Return the [X, Y] coordinate for the center point of the cell that contains the specified text.  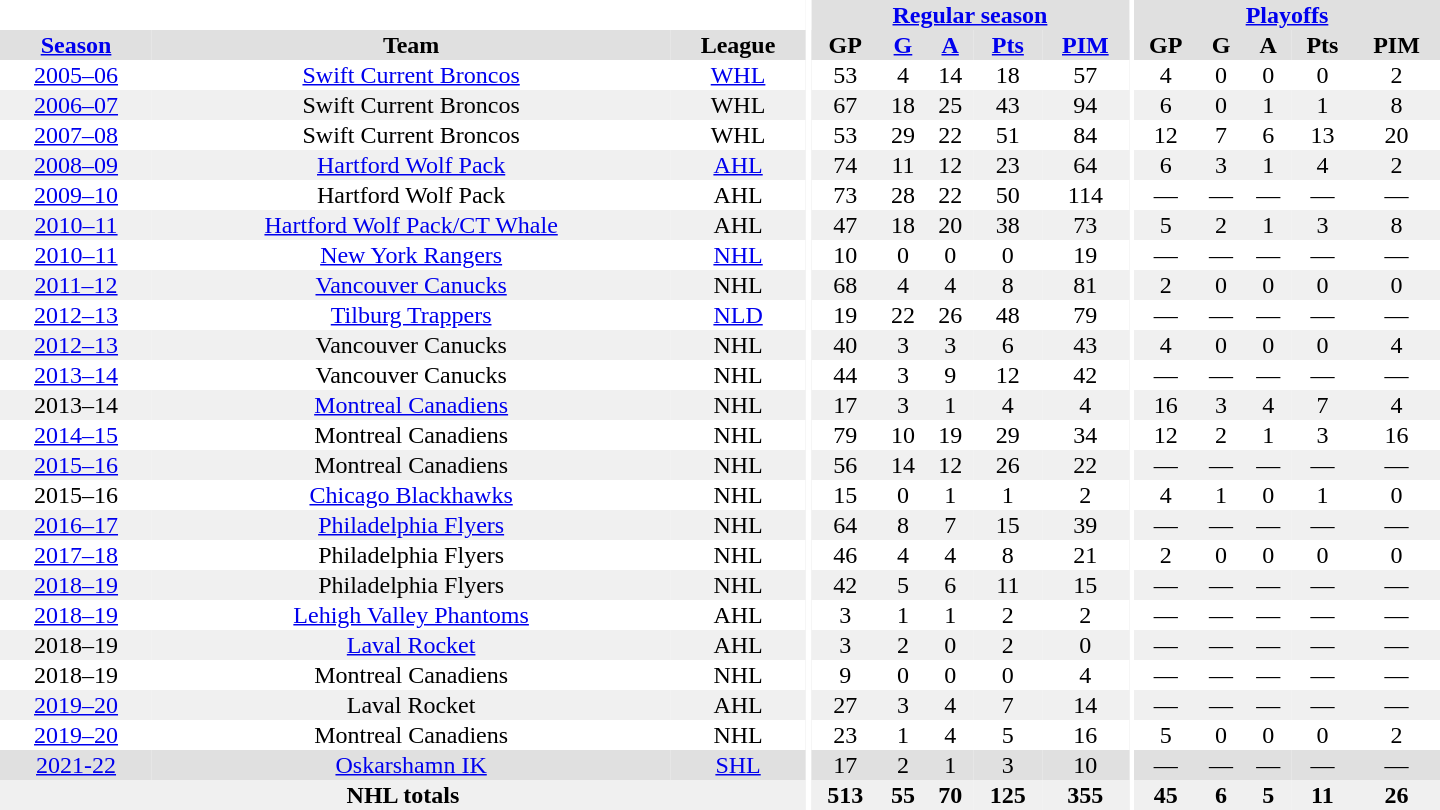
Team [411, 45]
46 [845, 555]
2009–10 [76, 195]
21 [1086, 555]
2005–06 [76, 75]
League [738, 45]
45 [1166, 795]
57 [1086, 75]
NHL totals [403, 795]
2008–09 [76, 165]
74 [845, 165]
2021-22 [76, 765]
2011–12 [76, 285]
2007–08 [76, 135]
Playoffs [1287, 15]
94 [1086, 105]
51 [1008, 135]
2014–15 [76, 435]
513 [845, 795]
81 [1086, 285]
2006–07 [76, 105]
355 [1086, 795]
2017–18 [76, 555]
2016–17 [76, 525]
38 [1008, 225]
47 [845, 225]
55 [902, 795]
48 [1008, 315]
28 [902, 195]
44 [845, 375]
40 [845, 345]
Regular season [970, 15]
Chicago Blackhawks [411, 495]
New York Rangers [411, 255]
125 [1008, 795]
Tilburg Trappers [411, 315]
67 [845, 105]
13 [1322, 135]
NLD [738, 315]
84 [1086, 135]
Season [76, 45]
27 [845, 705]
114 [1086, 195]
39 [1086, 525]
34 [1086, 435]
68 [845, 285]
SHL [738, 765]
50 [1008, 195]
Hartford Wolf Pack/CT Whale [411, 225]
Oskarshamn IK [411, 765]
25 [950, 105]
70 [950, 795]
56 [845, 465]
Lehigh Valley Phantoms [411, 615]
